Provide the [x, y] coordinate of the cell's center where the given text is located.  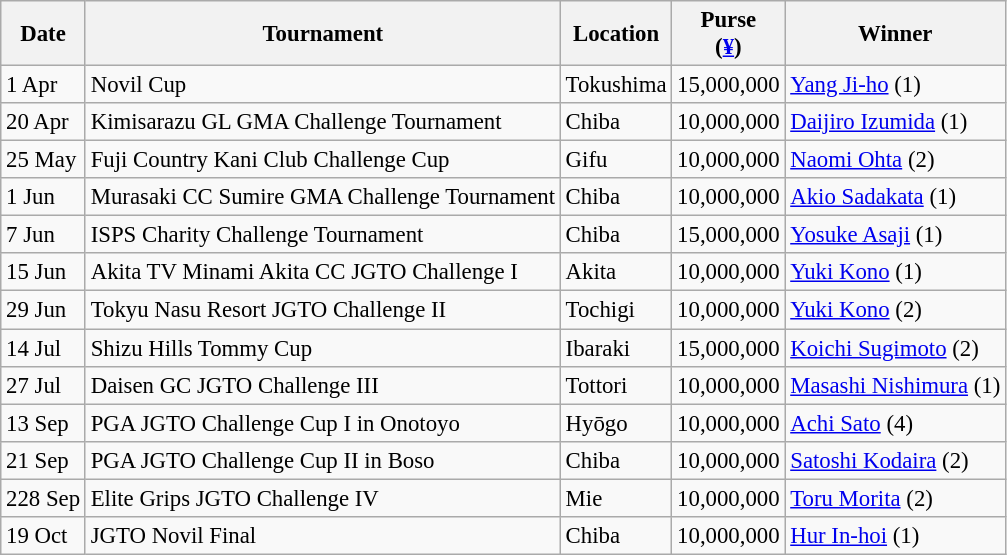
Tokushima [616, 85]
Date [44, 34]
13 Sep [44, 423]
Koichi Sugimoto (2) [896, 348]
Mie [616, 498]
PGA JGTO Challenge Cup I in Onotoyo [322, 423]
14 Jul [44, 348]
Achi Sato (4) [896, 423]
Toru Morita (2) [896, 498]
ISPS Charity Challenge Tournament [322, 235]
Gifu [616, 160]
1 Jun [44, 197]
Akita [616, 273]
20 Apr [44, 122]
Naomi Ohta (2) [896, 160]
Tottori [616, 385]
Ibaraki [616, 348]
25 May [44, 160]
Tournament [322, 34]
PGA JGTO Challenge Cup II in Boso [322, 460]
Yang Ji-ho (1) [896, 85]
Yosuke Asaji (1) [896, 235]
27 Jul [44, 385]
19 Oct [44, 536]
15 Jun [44, 273]
Fuji Country Kani Club Challenge Cup [322, 160]
Masashi Nishimura (1) [896, 385]
Akita TV Minami Akita CC JGTO Challenge I [322, 273]
Winner [896, 34]
Daijiro Izumida (1) [896, 122]
Tochigi [616, 310]
29 Jun [44, 310]
7 Jun [44, 235]
Location [616, 34]
Akio Sadakata (1) [896, 197]
Shizu Hills Tommy Cup [322, 348]
JGTO Novil Final [322, 536]
Hur In-hoi (1) [896, 536]
Yuki Kono (1) [896, 273]
Murasaki CC Sumire GMA Challenge Tournament [322, 197]
Kimisarazu GL GMA Challenge Tournament [322, 122]
Satoshi Kodaira (2) [896, 460]
Daisen GC JGTO Challenge III [322, 385]
Novil Cup [322, 85]
1 Apr [44, 85]
21 Sep [44, 460]
228 Sep [44, 498]
Tokyu Nasu Resort JGTO Challenge II [322, 310]
Yuki Kono (2) [896, 310]
Elite Grips JGTO Challenge IV [322, 498]
Purse(¥) [728, 34]
Hyōgo [616, 423]
